Pinpoint the cell where the given text exists, returning its (x, y) midpoint coordinate. 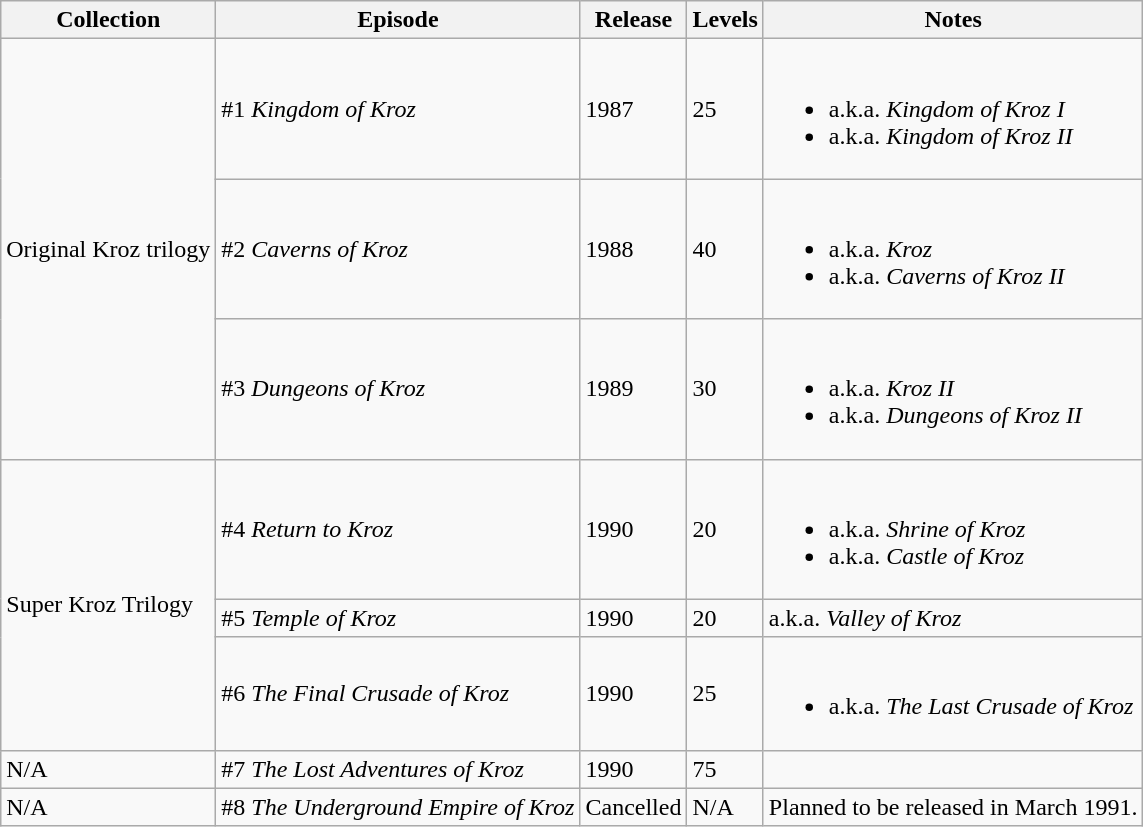
40 (725, 249)
30 (725, 389)
1989 (634, 389)
Super Kroz Trilogy (108, 604)
#5 Temple of Kroz (398, 618)
a.k.a. Shrine of Kroza.k.a. Castle of Kroz (953, 529)
a.k.a. Kingdom of Kroz Ia.k.a. Kingdom of Kroz II (953, 109)
Levels (725, 20)
#7 The Lost Adventures of Kroz (398, 769)
Original Kroz trilogy (108, 249)
Episode (398, 20)
#3 Dungeons of Kroz (398, 389)
#4 Return to Kroz (398, 529)
Cancelled (634, 807)
Collection (108, 20)
Planned to be released in March 1991. (953, 807)
#2 Caverns of Kroz (398, 249)
#8 The Underground Empire of Kroz (398, 807)
#1 Kingdom of Kroz (398, 109)
a.k.a. Valley of Kroz (953, 618)
1987 (634, 109)
#6 The Final Crusade of Kroz (398, 694)
a.k.a. Kroza.k.a. Caverns of Kroz II (953, 249)
Notes (953, 20)
75 (725, 769)
a.k.a. Kroz IIa.k.a. Dungeons of Kroz II (953, 389)
Release (634, 20)
a.k.a. The Last Crusade of Kroz (953, 694)
1988 (634, 249)
